Capture the cell that displays the provided text and extract its [X, Y] central coordinate. 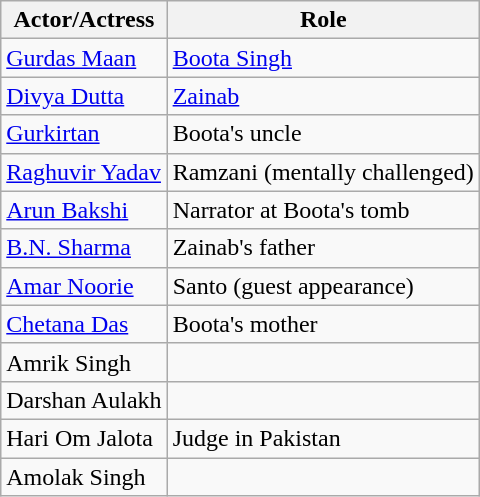
Amolak Singh [84, 477]
Chetana Das [84, 324]
Judge in Pakistan [323, 438]
Darshan Aulakh [84, 400]
Amar Noorie [84, 286]
Role [323, 20]
Boota's uncle [323, 134]
Boota's mother [323, 324]
Narrator at Boota's tomb [323, 210]
Raghuvir Yadav [84, 172]
Santo (guest appearance) [323, 286]
Ramzani (mentally challenged) [323, 172]
Boota Singh [323, 58]
B.N. Sharma [84, 248]
Zainab's father [323, 248]
Arun Bakshi [84, 210]
Hari Om Jalota [84, 438]
Actor/Actress [84, 20]
Amrik Singh [84, 362]
Gurdas Maan [84, 58]
Divya Dutta [84, 96]
Zainab [323, 96]
Gurkirtan [84, 134]
